Determine the (X, Y) coordinate at the center of the cell enclosing the given text.  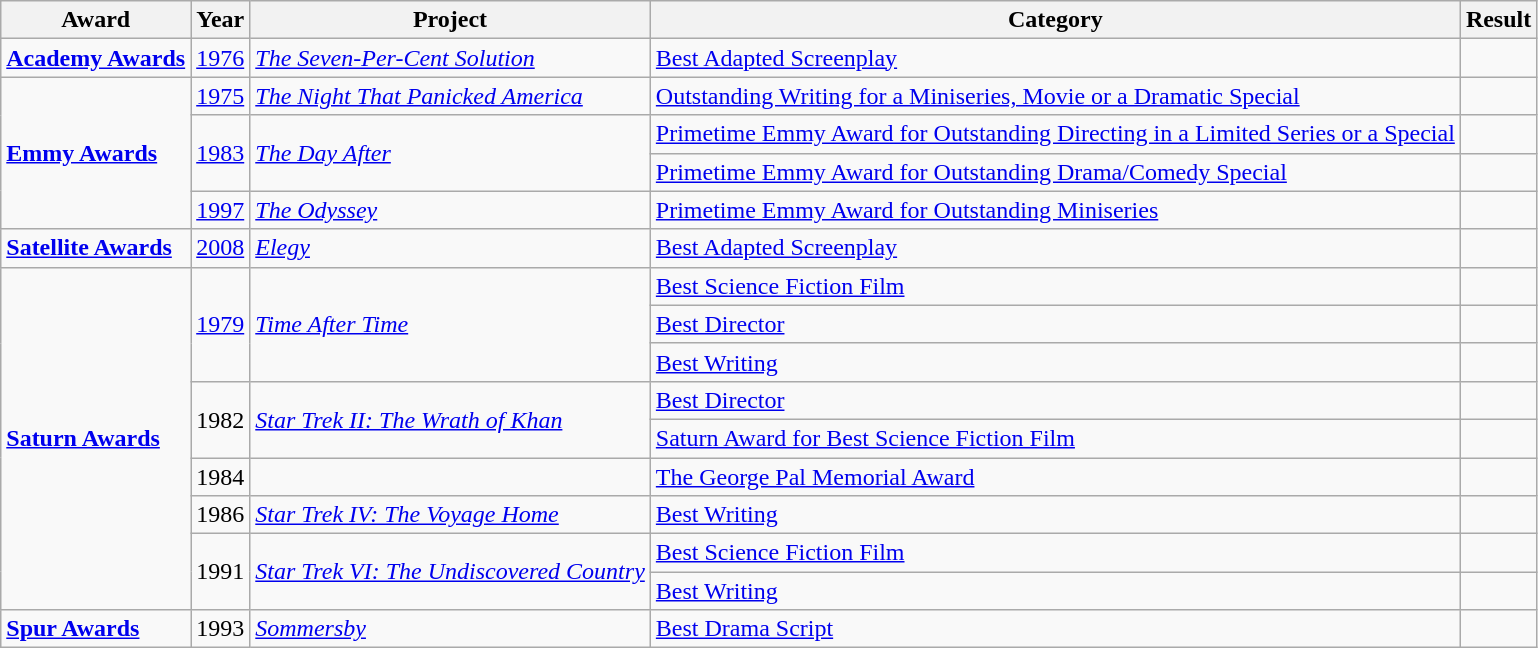
Outstanding Writing for a Miniseries, Movie or a Dramatic Special (1055, 96)
Project (450, 20)
Spur Awards (96, 629)
Satellite Awards (96, 248)
1993 (220, 629)
Sommersby (450, 629)
1991 (220, 572)
Year (220, 20)
Best Drama Script (1055, 629)
1982 (220, 419)
The Seven-Per-Cent Solution (450, 58)
Result (1498, 20)
1986 (220, 515)
Star Trek IV: The Voyage Home (450, 515)
Saturn Award for Best Science Fiction Film (1055, 438)
Category (1055, 20)
1979 (220, 324)
The George Pal Memorial Award (1055, 477)
Time After Time (450, 324)
1997 (220, 210)
1976 (220, 58)
1975 (220, 96)
Academy Awards (96, 58)
The Night That Panicked America (450, 96)
The Odyssey (450, 210)
Emmy Awards (96, 153)
1983 (220, 153)
1984 (220, 477)
Award (96, 20)
Elegy (450, 248)
Star Trek VI: The Undiscovered Country (450, 572)
Primetime Emmy Award for Outstanding Drama/Comedy Special (1055, 172)
Primetime Emmy Award for Outstanding Directing in a Limited Series or a Special (1055, 134)
The Day After (450, 153)
Primetime Emmy Award for Outstanding Miniseries (1055, 210)
Saturn Awards (96, 438)
2008 (220, 248)
Star Trek II: The Wrath of Khan (450, 419)
